Locate the cell with the specified text and output its [X, Y] center coordinate. 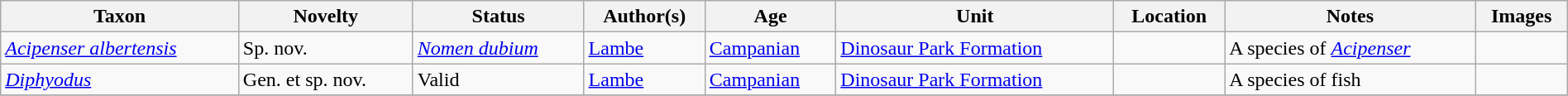
Diphyodus [120, 79]
Status [498, 17]
Nomen dubium [498, 48]
Author(s) [644, 17]
Unit [975, 17]
Location [1169, 17]
Taxon [120, 17]
Novelty [326, 17]
Sp. nov. [326, 48]
A species of Acipenser [1350, 48]
Gen. et sp. nov. [326, 79]
Notes [1350, 17]
Valid [498, 79]
Acipenser albertensis [120, 48]
Images [1522, 17]
A species of fish [1350, 79]
Age [771, 17]
